Search for the cell housing the specified text and yield its (X, Y) center coordinate. 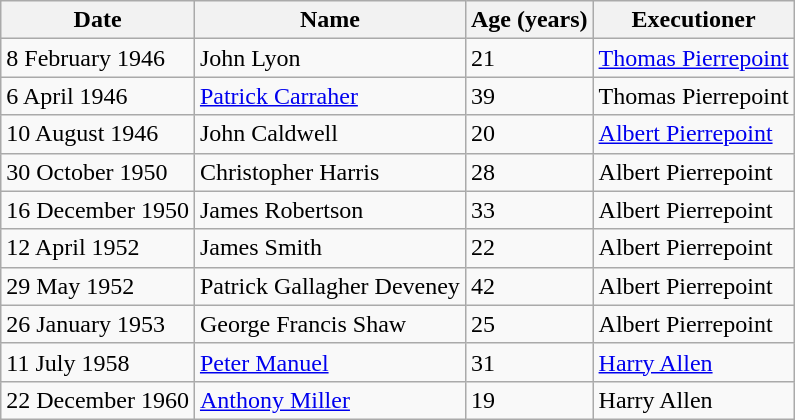
16 December 1950 (98, 210)
6 April 1946 (98, 96)
Executioner (694, 20)
33 (529, 210)
James Smith (330, 248)
George Francis Shaw (330, 324)
John Lyon (330, 58)
22 (529, 248)
30 October 1950 (98, 172)
Anthony Miller (330, 400)
11 July 1958 (98, 362)
Name (330, 20)
21 (529, 58)
Christopher Harris (330, 172)
8 February 1946 (98, 58)
James Robertson (330, 210)
42 (529, 286)
Age (years) (529, 20)
Date (98, 20)
Peter Manuel (330, 362)
Patrick Carraher (330, 96)
12 April 1952 (98, 248)
20 (529, 134)
39 (529, 96)
19 (529, 400)
22 December 1960 (98, 400)
29 May 1952 (98, 286)
John Caldwell (330, 134)
25 (529, 324)
28 (529, 172)
Patrick Gallagher Deveney (330, 286)
26 January 1953 (98, 324)
10 August 1946 (98, 134)
31 (529, 362)
